For the text-containing cell, return its midpoint in [X, Y] coordinate format. 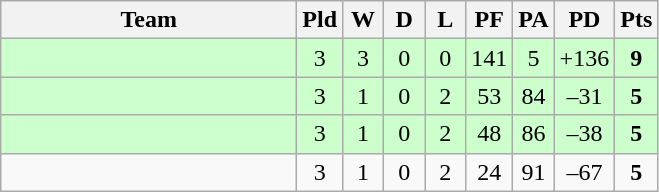
PD [584, 20]
D [404, 20]
24 [490, 172]
84 [534, 96]
–31 [584, 96]
86 [534, 134]
–38 [584, 134]
L [446, 20]
+136 [584, 58]
–67 [584, 172]
48 [490, 134]
91 [534, 172]
53 [490, 96]
Pld [320, 20]
PA [534, 20]
PF [490, 20]
W [364, 20]
Pts [636, 20]
Team [149, 20]
9 [636, 58]
141 [490, 58]
